Detect which cell encompasses the target text, then output its [X, Y] center coordinate. 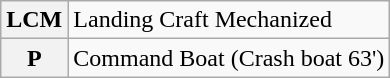
Command Boat (Crash boat 63') [229, 58]
Landing Craft Mechanized [229, 20]
P [34, 58]
LCM [34, 20]
